Output the (X, Y) coordinate of the center of the cell containing the given text.  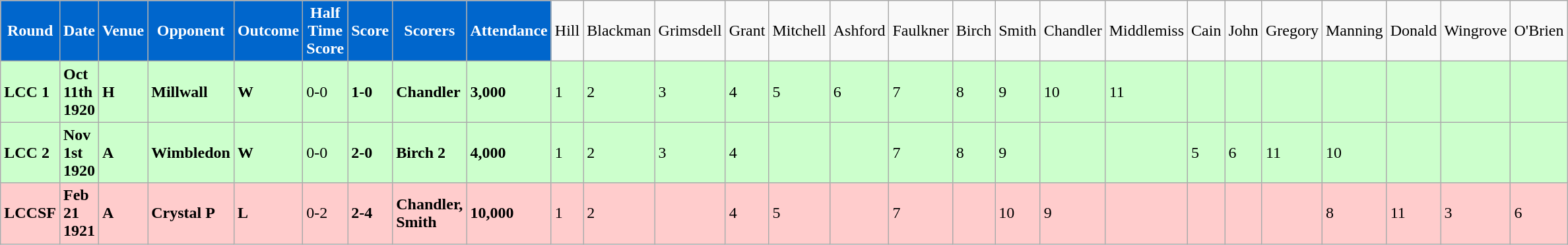
Half Time Score (325, 31)
Crystal P (191, 213)
Gregory (1292, 31)
Venue (123, 31)
Score (370, 31)
Round (30, 31)
10,000 (509, 213)
LCC 1 (30, 92)
LCC 2 (30, 153)
Birch (973, 31)
0-2 (325, 213)
Scorers (430, 31)
Donald (1414, 31)
Hill (567, 31)
John (1243, 31)
Cain (1206, 31)
Blackman (619, 31)
Mitchell (799, 31)
O'Brien (1539, 31)
4,000 (509, 153)
Wingrove (1476, 31)
Chandler, Smith (430, 213)
Manning (1354, 31)
Faulkner (921, 31)
Birch 2 (430, 153)
2-4 (370, 213)
1-0 (370, 92)
Oct 11th 1920 (79, 92)
Attendance (509, 31)
Grant (747, 31)
Middlemiss (1146, 31)
Nov 1st 1920 (79, 153)
Grimsdell (690, 31)
Smith (1018, 31)
H (123, 92)
2-0 (370, 153)
Outcome (268, 31)
Feb 21 1921 (79, 213)
Ashford (859, 31)
Millwall (191, 92)
Opponent (191, 31)
L (268, 213)
Date (79, 31)
Wimbledon (191, 153)
3,000 (509, 92)
LCCSF (30, 213)
